Return the [x, y] coordinate for the center point of the cell that contains the specified text.  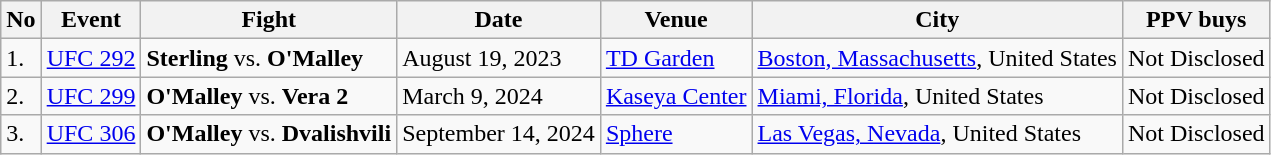
City [937, 20]
Venue [676, 20]
1. [21, 58]
Boston, Massachusetts, United States [937, 58]
September 14, 2024 [499, 134]
UFC 306 [91, 134]
August 19, 2023 [499, 58]
Miami, Florida, United States [937, 96]
Date [499, 20]
Las Vegas, Nevada, United States [937, 134]
No [21, 20]
2. [21, 96]
Sphere [676, 134]
Sterling vs. O'Malley [269, 58]
March 9, 2024 [499, 96]
O'Malley vs. Vera 2 [269, 96]
Kaseya Center [676, 96]
O'Malley vs. Dvalishvili [269, 134]
Event [91, 20]
TD Garden [676, 58]
PPV buys [1196, 20]
UFC 292 [91, 58]
3. [21, 134]
Fight [269, 20]
UFC 299 [91, 96]
